Locate the cell with the specified text and output its [x, y] center coordinate. 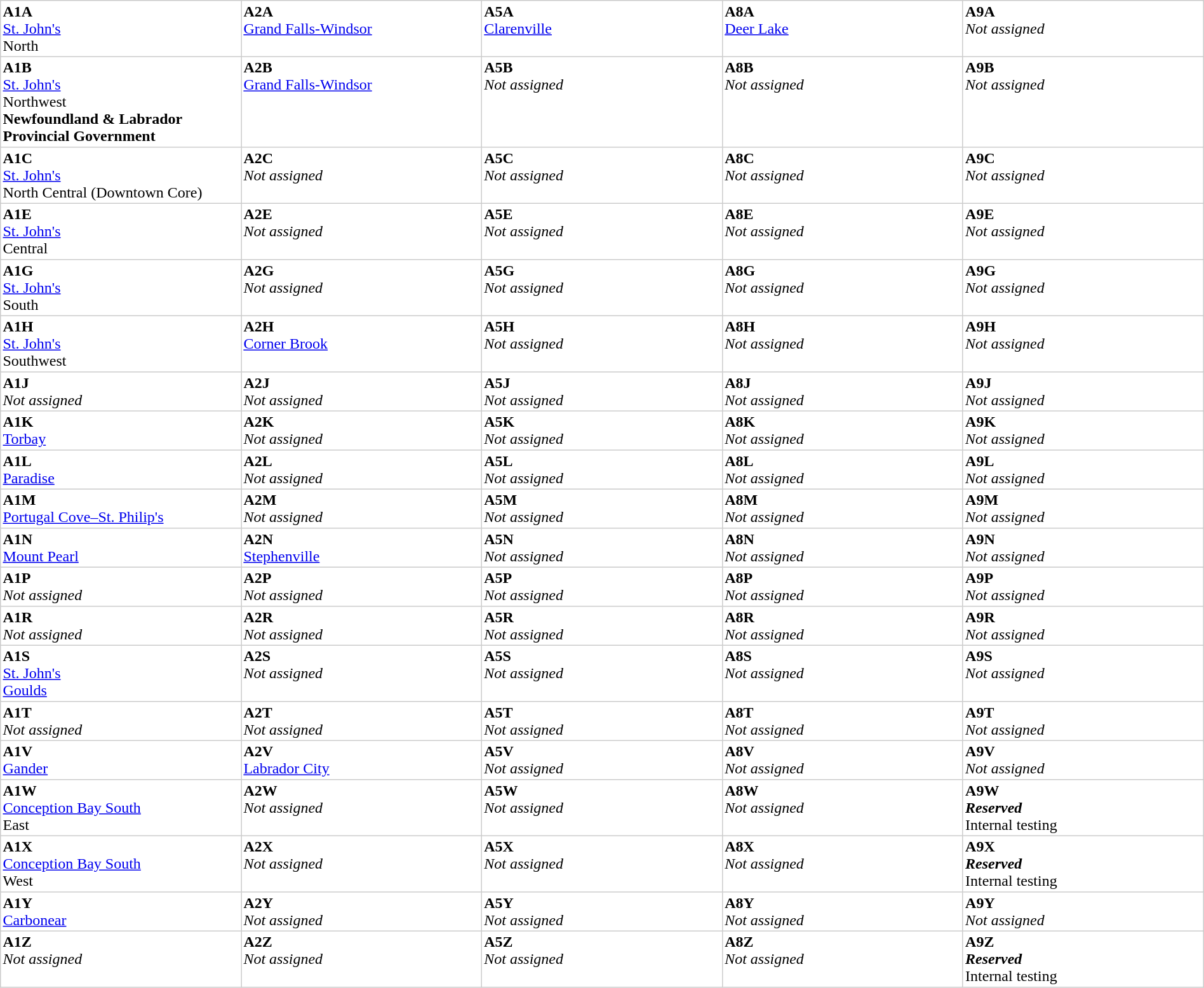
A9JNot assigned [1083, 392]
A5VNot assigned [602, 760]
A9KNot assigned [1083, 431]
A9PNot assigned [1083, 587]
A2NStephenville [362, 548]
A2ZNot assigned [362, 959]
A9WReservedInternal testing [1083, 808]
A1HSt. John'sSouthwest [121, 344]
A2JNot assigned [362, 392]
A9ANot assigned [1083, 29]
A5WNot assigned [602, 808]
A2ENot assigned [362, 231]
A2HCorner Brook [362, 344]
A9VNot assigned [1083, 760]
A1JNot assigned [121, 392]
A5HNot assigned [602, 344]
A2CNot assigned [362, 175]
A8ADeer Lake [842, 29]
A9XReservedInternal testing [1083, 864]
A8YNot assigned [842, 912]
A5CNot assigned [602, 175]
A2KNot assigned [362, 431]
A2LNot assigned [362, 470]
A5TNot assigned [602, 721]
A1ESt. John'sCentral [121, 231]
A9GNot assigned [1083, 288]
A5YNot assigned [602, 912]
A8GNot assigned [842, 288]
A5GNot assigned [602, 288]
A1WConception Bay SouthEast [121, 808]
A8LNot assigned [842, 470]
A8VNot assigned [842, 760]
A2MNot assigned [362, 509]
A1YCarbonear [121, 912]
A1CSt. John'sNorth Central (Downtown Core) [121, 175]
A8TNot assigned [842, 721]
A1GSt. John'sSouth [121, 288]
A5ENot assigned [602, 231]
A5BNot assigned [602, 102]
A1RNot assigned [121, 626]
A9SNot assigned [1083, 673]
A1MPortugal Cove–St. Philip's [121, 509]
A8ENot assigned [842, 231]
A2TNot assigned [362, 721]
A1ASt. John'sNorth [121, 29]
A2YNot assigned [362, 912]
A8JNot assigned [842, 392]
A1LParadise [121, 470]
A2SNot assigned [362, 673]
A1BSt. John'sNorthwestNewfoundland & Labrador Provincial Government [121, 102]
A1ZNot assigned [121, 959]
A5PNot assigned [602, 587]
A2VLabrador City [362, 760]
A8HNot assigned [842, 344]
A5AClarenville [602, 29]
A8KNot assigned [842, 431]
A9HNot assigned [1083, 344]
A8BNot assigned [842, 102]
A1SSt. John'sGoulds [121, 673]
A2BGrand Falls-Windsor [362, 102]
A2GNot assigned [362, 288]
A9BNot assigned [1083, 102]
A9ZReservedInternal testing [1083, 959]
A8XNot assigned [842, 864]
A1KTorbay [121, 431]
A8SNot assigned [842, 673]
A2RNot assigned [362, 626]
A9ENot assigned [1083, 231]
A8MNot assigned [842, 509]
A9MNot assigned [1083, 509]
A5JNot assigned [602, 392]
A8ZNot assigned [842, 959]
A5XNot assigned [602, 864]
A5SNot assigned [602, 673]
A2XNot assigned [362, 864]
A1NMount Pearl [121, 548]
A5KNot assigned [602, 431]
A2WNot assigned [362, 808]
A5LNot assigned [602, 470]
A8CNot assigned [842, 175]
A2PNot assigned [362, 587]
A8RNot assigned [842, 626]
A2AGrand Falls-Windsor [362, 29]
A8PNot assigned [842, 587]
A1VGander [121, 760]
A5NNot assigned [602, 548]
A8WNot assigned [842, 808]
A9TNot assigned [1083, 721]
A1XConception Bay SouthWest [121, 864]
A5RNot assigned [602, 626]
A9YNot assigned [1083, 912]
A9RNot assigned [1083, 626]
A9NNot assigned [1083, 548]
A5ZNot assigned [602, 959]
A8NNot assigned [842, 548]
A9CNot assigned [1083, 175]
A1PNot assigned [121, 587]
A1TNot assigned [121, 721]
A5MNot assigned [602, 509]
A9LNot assigned [1083, 470]
